Capture the cell that displays the provided text and extract its (X, Y) central coordinate. 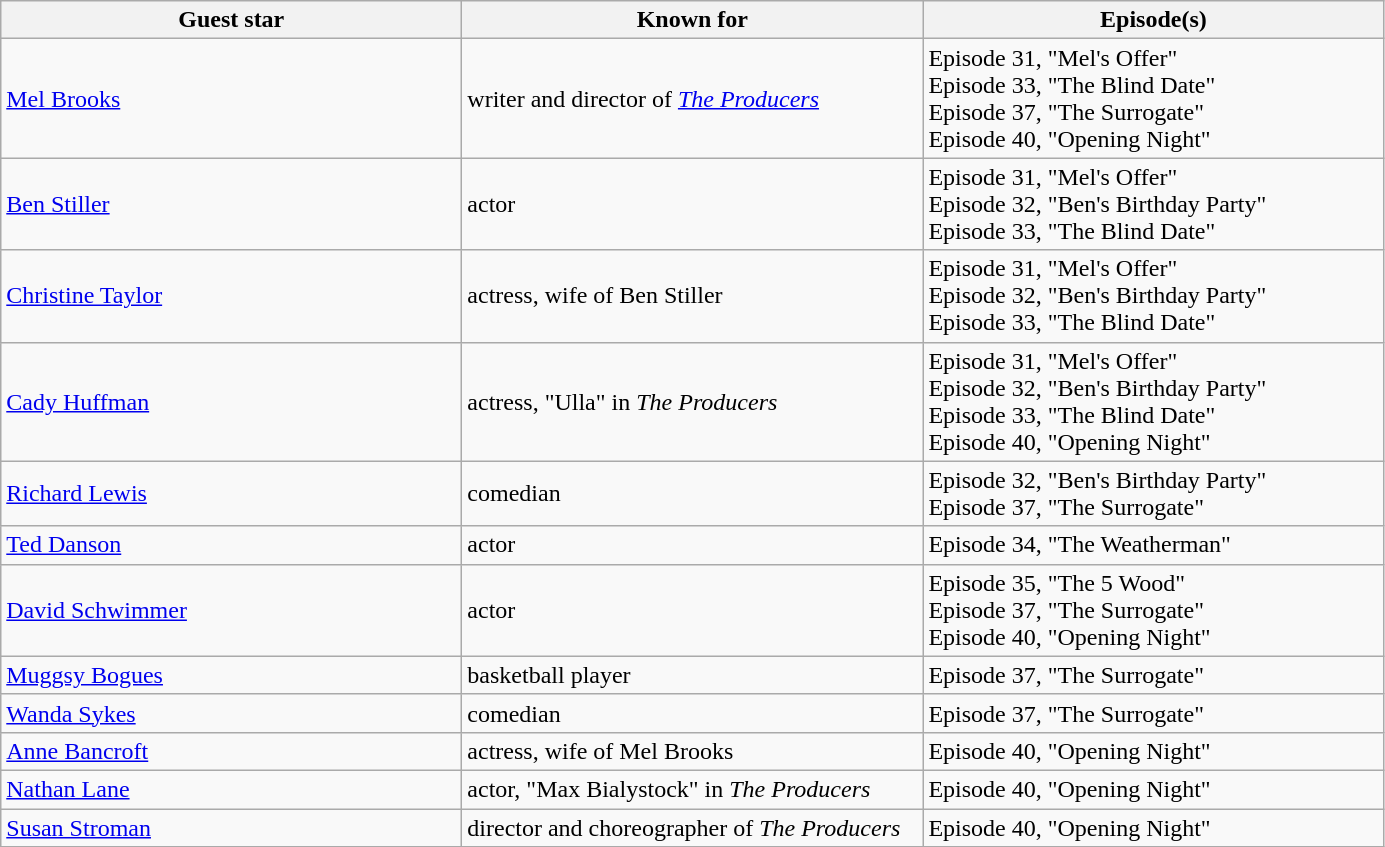
Richard Lewis (232, 494)
Susan Stroman (232, 827)
Muggsy Bogues (232, 675)
Mel Brooks (232, 98)
Cady Huffman (232, 402)
Anne Bancroft (232, 751)
Known for (692, 20)
Episode 34, "The Weatherman" (1154, 545)
Episode 32, "Ben's Birthday Party"Episode 37, "The Surrogate" (1154, 494)
Guest star (232, 20)
Nathan Lane (232, 789)
writer and director of The Producers (692, 98)
director and choreographer of The Producers (692, 827)
Wanda Sykes (232, 713)
actress, wife of Ben Stiller (692, 296)
David Schwimmer (232, 610)
Ted Danson (232, 545)
actress, "Ulla" in The Producers (692, 402)
actress, wife of Mel Brooks (692, 751)
Episode 31, "Mel's Offer"Episode 32, "Ben's Birthday Party"Episode 33, "The Blind Date"Episode 40, "Opening Night" (1154, 402)
Christine Taylor (232, 296)
Episode 31, "Mel's Offer"Episode 33, "The Blind Date"Episode 37, "The Surrogate"Episode 40, "Opening Night" (1154, 98)
actor, "Max Bialystock" in The Producers (692, 789)
Episode(s) (1154, 20)
Episode 35, "The 5 Wood"Episode 37, "The Surrogate"Episode 40, "Opening Night" (1154, 610)
basketball player (692, 675)
Ben Stiller (232, 204)
